Output the [x, y] coordinate of the center of the cell containing the given text.  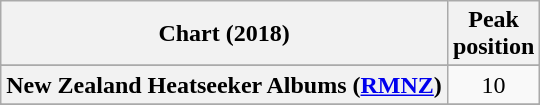
Peak position [493, 34]
10 [493, 85]
Chart (2018) [224, 34]
New Zealand Heatseeker Albums (RMNZ) [224, 85]
